Pinpoint the cell where the given text exists, returning its [x, y] midpoint coordinate. 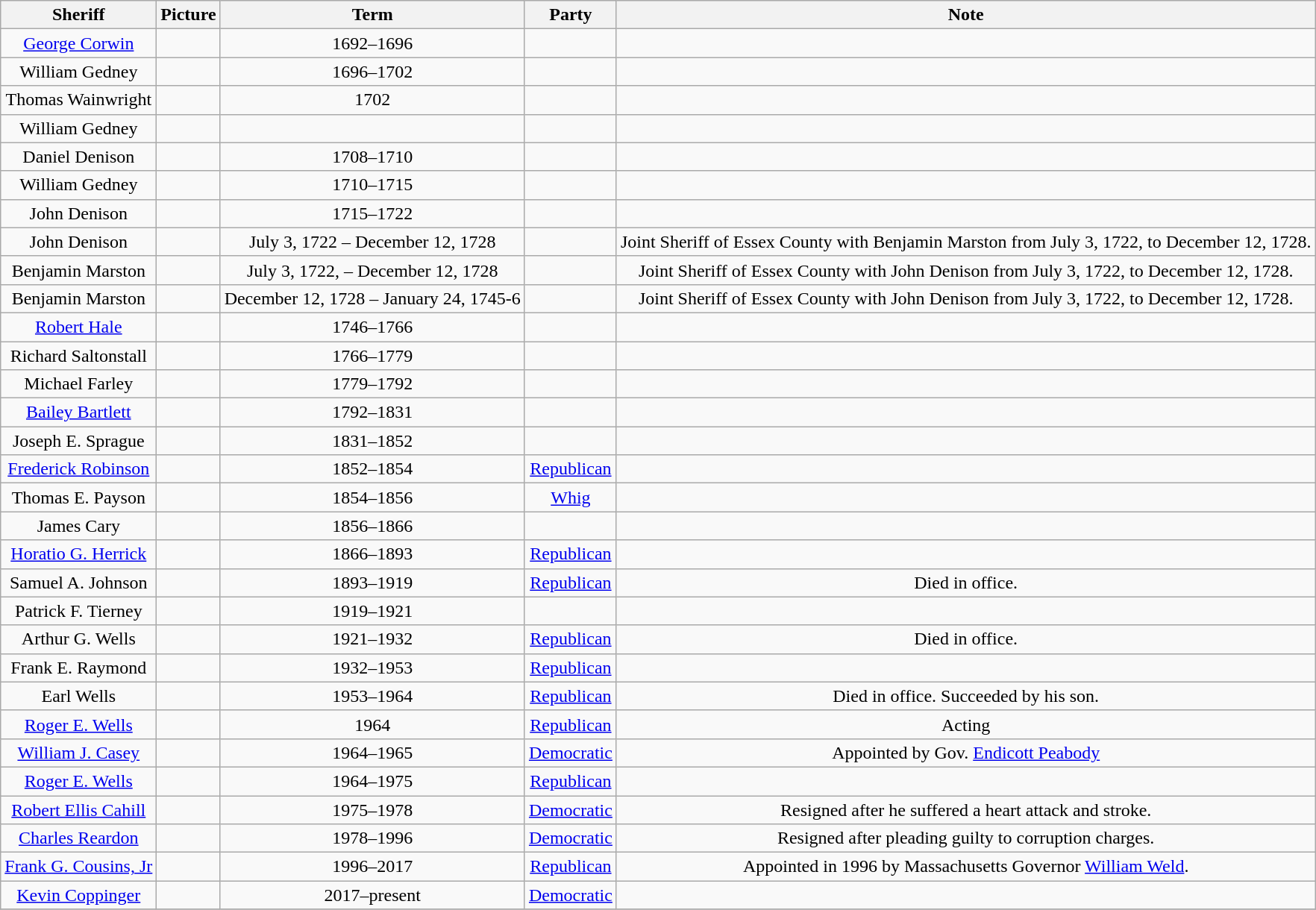
Frederick Robinson [79, 469]
1854–1856 [372, 498]
1893–1919 [372, 583]
Michael Farley [79, 384]
Sheriff [79, 15]
Charles Reardon [79, 838]
2017–present [372, 895]
Joint Sheriff of Essex County with Benjamin Marston from July 3, 1722, to December 12, 1728. [965, 242]
1856–1866 [372, 526]
1792–1831 [372, 412]
Arthur G. Wells [79, 639]
1975–1978 [372, 809]
1702 [372, 100]
Picture [188, 15]
Earl Wells [79, 696]
Frank E. Raymond [79, 668]
Frank G. Cousins, Jr [79, 867]
1964–1975 [372, 781]
Bailey Bartlett [79, 412]
1766–1779 [372, 356]
Robert Ellis Cahill [79, 809]
1692–1696 [372, 43]
Party [570, 15]
Appointed by Gov. Endicott Peabody [965, 753]
Thomas E. Payson [79, 498]
Samuel A. Johnson [79, 583]
1779–1792 [372, 384]
1746–1766 [372, 327]
Died in office. Succeeded by his son. [965, 696]
William J. Casey [79, 753]
Daniel Denison [79, 157]
1932–1953 [372, 668]
1708–1710 [372, 157]
Richard Saltonstall [79, 356]
Acting [965, 724]
Resigned after he suffered a heart attack and stroke. [965, 809]
1852–1854 [372, 469]
Whig [570, 498]
Thomas Wainwright [79, 100]
Joseph E. Sprague [79, 441]
Resigned after pleading guilty to corruption charges. [965, 838]
Term [372, 15]
1715–1722 [372, 213]
1919–1921 [372, 611]
1978–1996 [372, 838]
Patrick F. Tierney [79, 611]
Robert Hale [79, 327]
James Cary [79, 526]
1696–1702 [372, 72]
George Corwin [79, 43]
July 3, 1722 – December 12, 1728 [372, 242]
Note [965, 15]
December 12, 1728 – January 24, 1745-6 [372, 298]
1964 [372, 724]
Kevin Coppinger [79, 895]
1996–2017 [372, 867]
1921–1932 [372, 639]
July 3, 1722, – December 12, 1728 [372, 270]
Horatio G. Herrick [79, 554]
1866–1893 [372, 554]
1964–1965 [372, 753]
1953–1964 [372, 696]
1710–1715 [372, 185]
1831–1852 [372, 441]
Appointed in 1996 by Massachusetts Governor William Weld. [965, 867]
